Return the [X, Y] coordinate for the center point of the cell that contains the specified text.  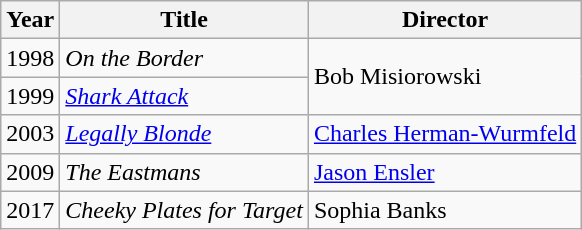
Legally Blonde [184, 134]
Director [444, 20]
Title [184, 20]
The Eastmans [184, 172]
2009 [30, 172]
1998 [30, 58]
On the Border [184, 58]
Sophia Banks [444, 210]
2003 [30, 134]
2017 [30, 210]
Jason Ensler [444, 172]
Year [30, 20]
1999 [30, 96]
Shark Attack [184, 96]
Bob Misiorowski [444, 77]
Charles Herman-Wurmfeld [444, 134]
Cheeky Plates for Target [184, 210]
